Identify which cell holds the provided text, then report its [x, y] central coordinate. 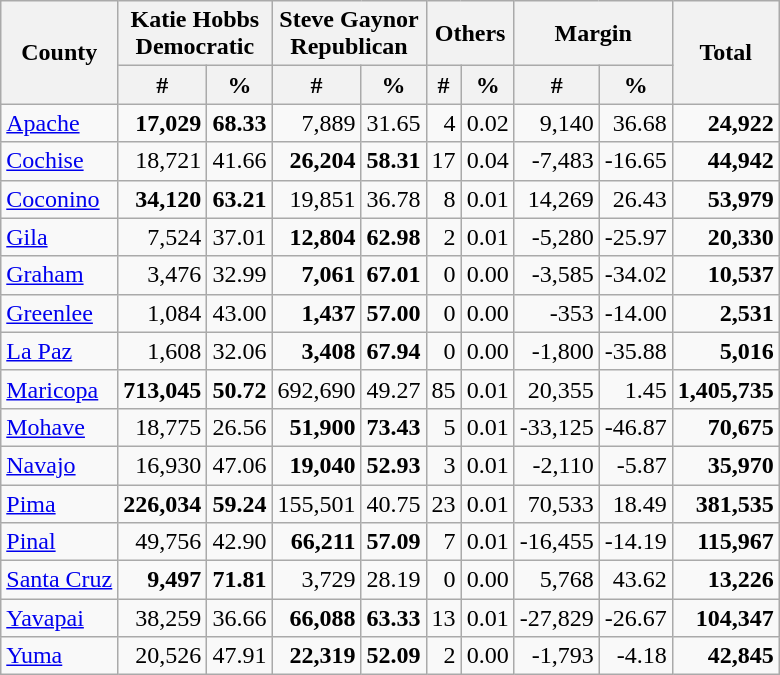
14,269 [556, 199]
Pima [60, 503]
-1,793 [556, 656]
County [60, 52]
23 [444, 503]
16,930 [162, 465]
Cochise [60, 161]
-14.00 [636, 313]
19,040 [316, 465]
36.66 [240, 618]
381,535 [726, 503]
Navajo [60, 465]
18.49 [636, 503]
Margin [593, 34]
7,889 [316, 123]
-5.87 [636, 465]
19,851 [316, 199]
49,756 [162, 542]
42.90 [240, 542]
-25.97 [636, 237]
Steve GaynorRepublican [349, 34]
-1,800 [556, 351]
-2,110 [556, 465]
5,016 [726, 351]
-46.87 [636, 427]
22,319 [316, 656]
4 [444, 123]
70,533 [556, 503]
41.66 [240, 161]
5 [444, 427]
-26.67 [636, 618]
Gila [60, 237]
50.72 [240, 389]
32.99 [240, 275]
9,140 [556, 123]
68.33 [240, 123]
-33,125 [556, 427]
35,970 [726, 465]
13 [444, 618]
-14.19 [636, 542]
Pinal [60, 542]
713,045 [162, 389]
-34.02 [636, 275]
Maricopa [60, 389]
Coconino [60, 199]
36.78 [394, 199]
13,226 [726, 580]
67.94 [394, 351]
67.01 [394, 275]
31.65 [394, 123]
53,979 [726, 199]
42,845 [726, 656]
38,259 [162, 618]
1,405,735 [726, 389]
10,537 [726, 275]
Others [470, 34]
20,330 [726, 237]
26,204 [316, 161]
-353 [556, 313]
3,408 [316, 351]
Yavapai [60, 618]
Katie HobbsDemocratic [195, 34]
9,497 [162, 580]
52.09 [394, 656]
63.33 [394, 618]
20,526 [162, 656]
37.01 [240, 237]
51,900 [316, 427]
-3,585 [556, 275]
Apache [60, 123]
-5,280 [556, 237]
155,501 [316, 503]
20,355 [556, 389]
0.02 [488, 123]
Santa Cruz [60, 580]
Graham [60, 275]
Yuma [60, 656]
La Paz [60, 351]
17,029 [162, 123]
115,967 [726, 542]
-35.88 [636, 351]
47.06 [240, 465]
-27,829 [556, 618]
692,690 [316, 389]
-7,483 [556, 161]
0.04 [488, 161]
47.91 [240, 656]
1,437 [316, 313]
Mohave [60, 427]
-16.65 [636, 161]
63.21 [240, 199]
3 [444, 465]
-4.18 [636, 656]
62.98 [394, 237]
66,088 [316, 618]
58.31 [394, 161]
3,729 [316, 580]
43.00 [240, 313]
18,775 [162, 427]
5,768 [556, 580]
49.27 [394, 389]
3,476 [162, 275]
73.43 [394, 427]
104,347 [726, 618]
2,531 [726, 313]
12,804 [316, 237]
70,675 [726, 427]
34,120 [162, 199]
8 [444, 199]
43.62 [636, 580]
1.45 [636, 389]
26.43 [636, 199]
7,524 [162, 237]
71.81 [240, 580]
Total [726, 52]
7 [444, 542]
24,922 [726, 123]
Greenlee [60, 313]
1,608 [162, 351]
17 [444, 161]
85 [444, 389]
52.93 [394, 465]
59.24 [240, 503]
226,034 [162, 503]
36.68 [636, 123]
44,942 [726, 161]
7,061 [316, 275]
32.06 [240, 351]
26.56 [240, 427]
66,211 [316, 542]
18,721 [162, 161]
-16,455 [556, 542]
28.19 [394, 580]
1,084 [162, 313]
57.09 [394, 542]
57.00 [394, 313]
40.75 [394, 503]
